Extract the [X, Y] coordinate from the center of the cell holding the provided text.  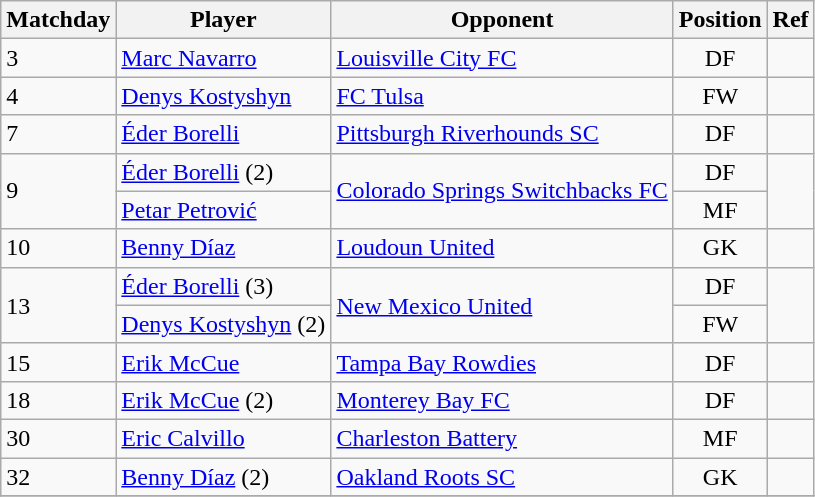
18 [58, 400]
Opponent [502, 20]
Tampa Bay Rowdies [502, 362]
Ref [790, 20]
Éder Borelli (2) [224, 172]
Petar Petrović [224, 210]
Oakland Roots SC [502, 477]
Erik McCue (2) [224, 400]
15 [58, 362]
FC Tulsa [502, 96]
Colorado Springs Switchbacks FC [502, 191]
13 [58, 305]
Loudoun United [502, 248]
Eric Calvillo [224, 438]
Éder Borelli (3) [224, 286]
Marc Navarro [224, 58]
New Mexico United [502, 305]
Denys Kostyshyn [224, 96]
7 [58, 134]
Charleston Battery [502, 438]
Matchday [58, 20]
Position [720, 20]
Benny Díaz (2) [224, 477]
Erik McCue [224, 362]
Pittsburgh Riverhounds SC [502, 134]
32 [58, 477]
Denys Kostyshyn (2) [224, 324]
Louisville City FC [502, 58]
Player [224, 20]
Benny Díaz [224, 248]
30 [58, 438]
10 [58, 248]
4 [58, 96]
9 [58, 191]
Monterey Bay FC [502, 400]
3 [58, 58]
Éder Borelli [224, 134]
